Find where the given text appears and provide that cell's center as [X, Y] coordinate. 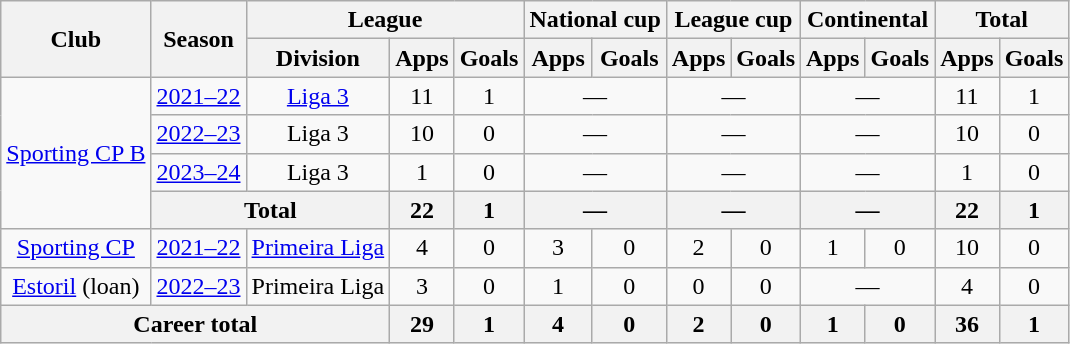
National cup [595, 20]
Continental [868, 20]
36 [967, 324]
29 [422, 324]
Club [76, 39]
2023–24 [198, 172]
Career total [196, 324]
League cup [733, 20]
Season [198, 39]
Estoril (loan) [76, 286]
Sporting CP [76, 248]
Division [318, 58]
League [385, 20]
Sporting CP B [76, 153]
